Identify which cell holds the provided text, then report its (x, y) central coordinate. 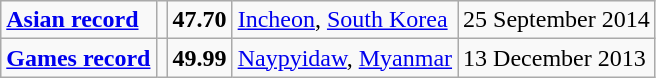
47.70 (200, 20)
Incheon, South Korea (344, 20)
Asian record (78, 20)
Games record (78, 58)
49.99 (200, 58)
13 December 2013 (557, 58)
25 September 2014 (557, 20)
Naypyidaw, Myanmar (344, 58)
